From the cell containing the given text, extract its center point as [x, y] coordinate. 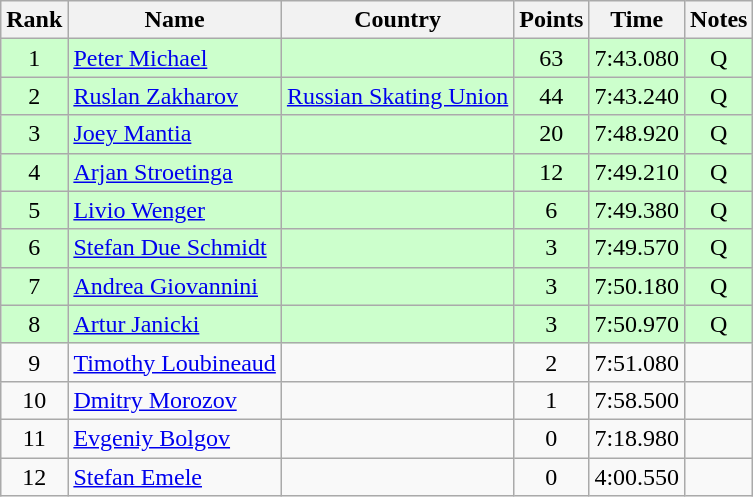
Livio Wenger [175, 210]
Russian Skating Union [397, 96]
Evgeniy Bolgov [175, 438]
Stefan Due Schmidt [175, 248]
7:48.920 [637, 134]
4:00.550 [637, 477]
11 [34, 438]
Ruslan Zakharov [175, 96]
9 [34, 362]
Time [637, 20]
Joey Mantia [175, 134]
7:51.080 [637, 362]
Timothy Loubineaud [175, 362]
63 [552, 58]
20 [552, 134]
44 [552, 96]
Artur Janicki [175, 324]
Notes [719, 20]
7 [34, 286]
7:18.980 [637, 438]
7:43.240 [637, 96]
Andrea Giovannini [175, 286]
4 [34, 172]
10 [34, 400]
7:50.180 [637, 286]
7:43.080 [637, 58]
Stefan Emele [175, 477]
Points [552, 20]
8 [34, 324]
7:49.210 [637, 172]
Arjan Stroetinga [175, 172]
7:50.970 [637, 324]
7:49.380 [637, 210]
5 [34, 210]
Dmitry Morozov [175, 400]
Name [175, 20]
Peter Michael [175, 58]
Rank [34, 20]
7:58.500 [637, 400]
Country [397, 20]
7:49.570 [637, 248]
